Pinpoint the cell where the given text exists, returning its (x, y) midpoint coordinate. 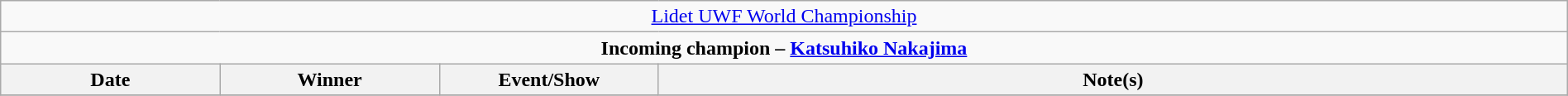
Note(s) (1113, 79)
Date (111, 79)
Winner (329, 79)
Event/Show (549, 79)
Incoming champion – Katsuhiko Nakajima (784, 48)
Lidet UWF World Championship (784, 17)
